For the text-containing cell, return its midpoint in (X, Y) coordinate format. 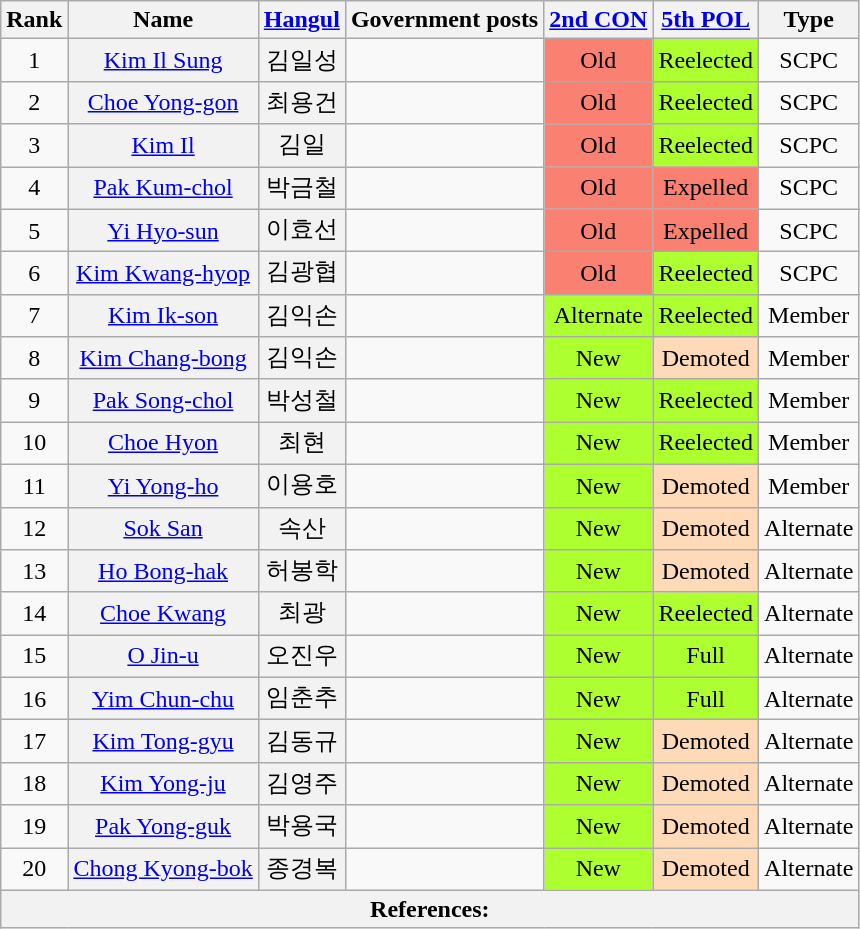
Kim Kwang-hyop (163, 274)
11 (34, 486)
Type (809, 20)
12 (34, 528)
허봉학 (302, 572)
김일성 (302, 60)
5 (34, 230)
6 (34, 274)
Ho Bong-hak (163, 572)
8 (34, 358)
1 (34, 60)
14 (34, 614)
김영주 (302, 784)
18 (34, 784)
속산 (302, 528)
15 (34, 656)
13 (34, 572)
9 (34, 400)
Chong Kyong-bok (163, 870)
임춘추 (302, 698)
최용건 (302, 102)
Choe Yong-gon (163, 102)
종경복 (302, 870)
7 (34, 316)
Hangul (302, 20)
Rank (34, 20)
김일 (302, 146)
3 (34, 146)
Kim Il Sung (163, 60)
Pak Kum-chol (163, 188)
김광협 (302, 274)
오진우 (302, 656)
O Jin-u (163, 656)
Choe Hyon (163, 444)
Yi Hyo-sun (163, 230)
4 (34, 188)
16 (34, 698)
박금철 (302, 188)
Kim Ik-son (163, 316)
Kim Yong-ju (163, 784)
Government posts (444, 20)
최현 (302, 444)
17 (34, 742)
19 (34, 826)
Name (163, 20)
Kim Tong-gyu (163, 742)
이용호 (302, 486)
Yim Chun-chu (163, 698)
Pak Song-chol (163, 400)
20 (34, 870)
10 (34, 444)
Sok San (163, 528)
김동규 (302, 742)
5th POL (706, 20)
Kim Chang-bong (163, 358)
2 (34, 102)
Choe Kwang (163, 614)
Yi Yong-ho (163, 486)
박용국 (302, 826)
이효선 (302, 230)
박성철 (302, 400)
Pak Yong-guk (163, 826)
최광 (302, 614)
2nd CON (598, 20)
Kim Il (163, 146)
References: (430, 909)
